Return the [X, Y] coordinate for the center point of the cell that contains the specified text.  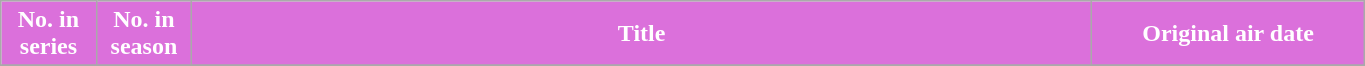
No. inseason [144, 34]
No. inseries [48, 34]
Title [642, 34]
Original air date [1228, 34]
